Return the (X, Y) coordinate for the center point of the cell that contains the specified text.  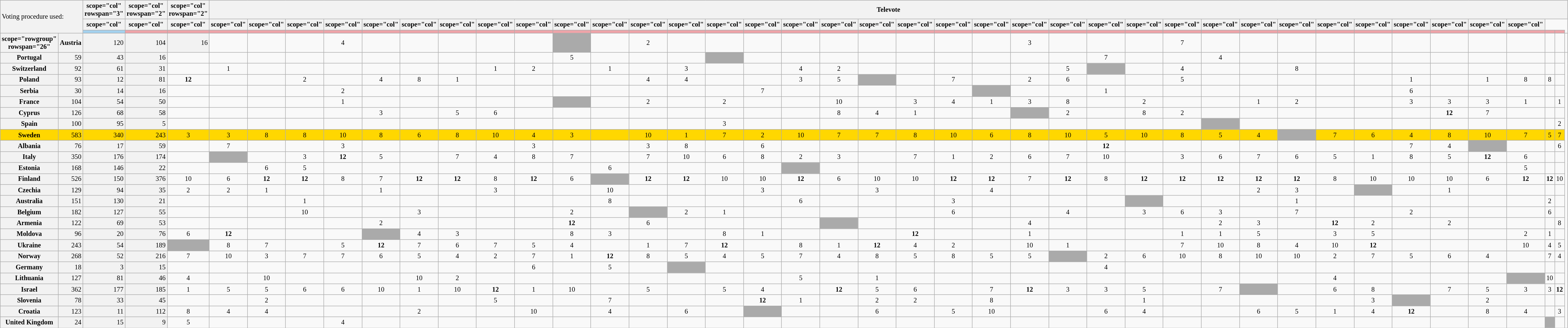
Moldova (29, 234)
Lithuania (29, 278)
Austria (71, 43)
130 (104, 201)
53 (146, 223)
122 (71, 223)
150 (104, 179)
112 (146, 311)
Israel (29, 289)
68 (104, 113)
Switzerland (29, 69)
185 (146, 289)
78 (71, 300)
Croatia (29, 311)
Norway (29, 256)
Portugal (29, 58)
33 (104, 300)
24 (71, 322)
95 (104, 124)
174 (146, 157)
129 (71, 190)
Albania (29, 146)
Belgium (29, 212)
52 (104, 256)
Slovenia (29, 300)
Germany (29, 267)
583 (71, 135)
216 (146, 256)
Italy (29, 157)
Ukraine (29, 245)
30 (71, 91)
46 (146, 278)
11 (104, 311)
35 (146, 190)
18 (71, 267)
scope="col" rowspan="3" (104, 10)
69 (104, 223)
Spain (29, 124)
168 (71, 168)
268 (71, 256)
43 (104, 58)
100 (71, 124)
58 (146, 113)
50 (146, 102)
9 (146, 322)
120 (104, 43)
146 (104, 168)
61 (104, 69)
Czechia (29, 190)
Voting procedure used: (42, 16)
Australia (29, 201)
31 (146, 69)
United Kingdom (29, 322)
14 (104, 91)
Armenia (29, 223)
Poland (29, 80)
96 (71, 234)
Estonia (29, 168)
126 (71, 113)
Serbia (29, 91)
350 (71, 157)
176 (104, 157)
151 (71, 201)
362 (71, 289)
Sweden (29, 135)
55 (146, 212)
scope="rowgroup" rowspan="26" (29, 43)
20 (104, 234)
94 (104, 190)
22 (146, 168)
92 (71, 69)
Cyprus (29, 113)
93 (71, 80)
123 (71, 311)
45 (146, 300)
177 (104, 289)
21 (146, 201)
340 (104, 135)
189 (146, 245)
182 (71, 212)
376 (146, 179)
17 (104, 146)
Televote (889, 10)
526 (71, 179)
Finland (29, 179)
France (29, 102)
